Output the (x, y) coordinate of the center of the cell containing the given text.  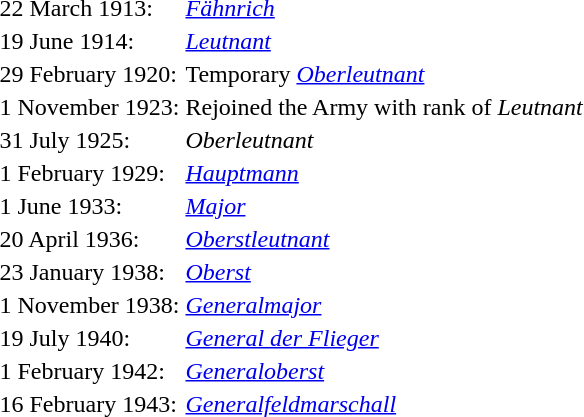
General der Flieger (384, 338)
Oberleutnant (384, 140)
Rejoined the Army with rank of Leutnant (384, 107)
Major (384, 206)
Oberstleutnant (384, 239)
Generalmajor (384, 305)
Hauptmann (384, 173)
Generaloberst (384, 371)
Oberst (384, 272)
Leutnant (384, 41)
Temporary Oberleutnant (384, 74)
